Find where the given text appears and provide that cell's center as [X, Y] coordinate. 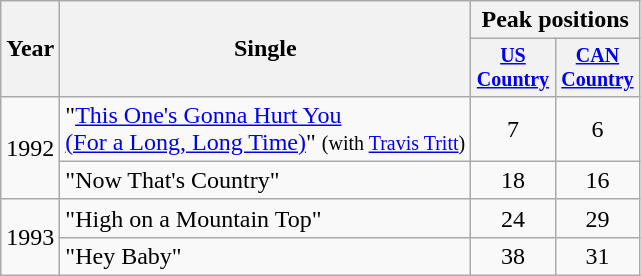
7 [513, 128]
29 [597, 218]
"Hey Baby" [266, 256]
24 [513, 218]
1993 [30, 237]
"This One's Gonna Hurt You(For a Long, Long Time)" (with Travis Tritt) [266, 128]
18 [513, 180]
Single [266, 49]
38 [513, 256]
Peak positions [556, 20]
Year [30, 49]
"Now That's Country" [266, 180]
16 [597, 180]
CAN Country [597, 68]
1992 [30, 148]
6 [597, 128]
"High on a Mountain Top" [266, 218]
US Country [513, 68]
31 [597, 256]
